Extract the (x, y) coordinate from the center of the cell holding the provided text.  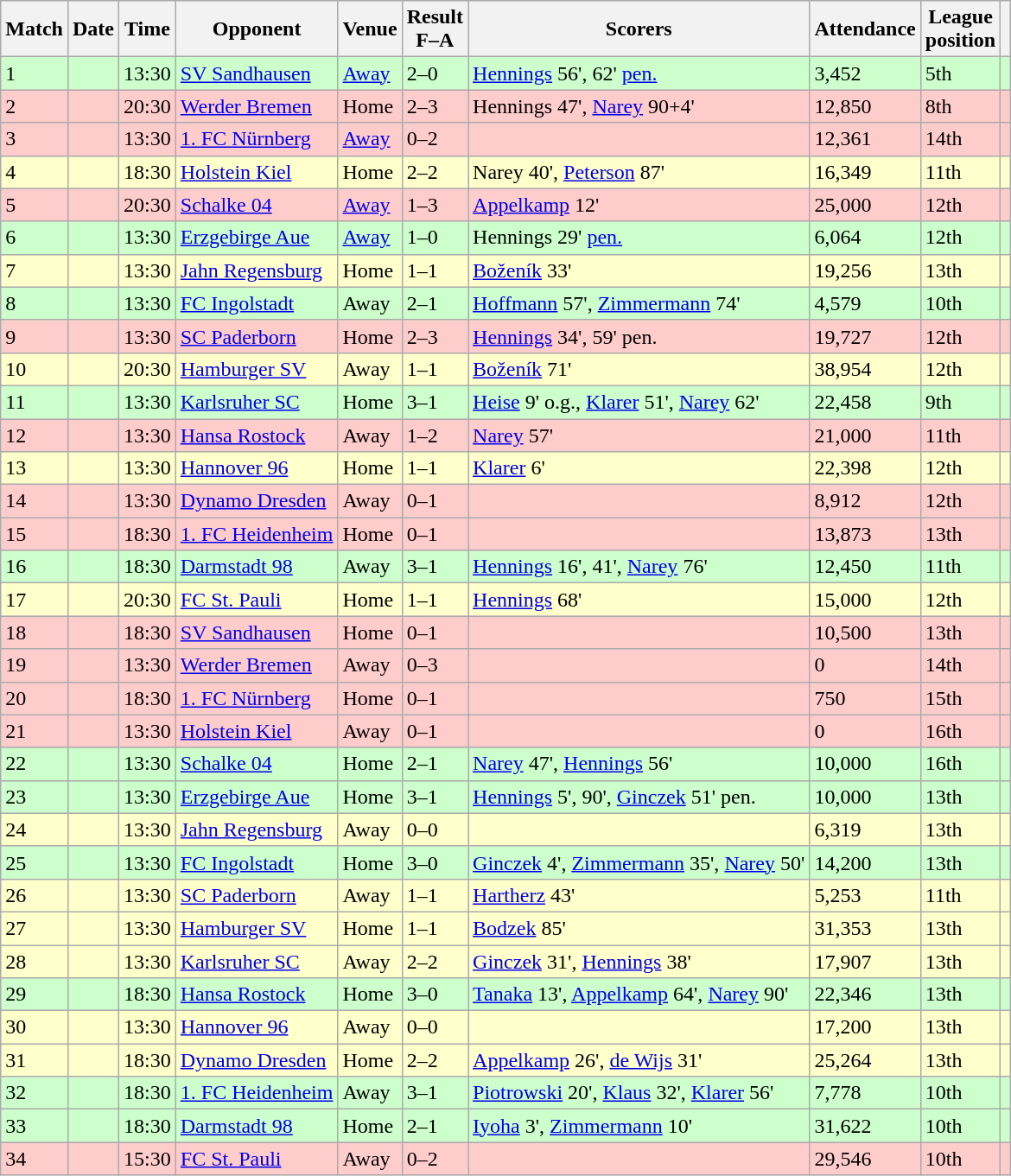
5th (960, 73)
15,000 (865, 600)
25,000 (865, 205)
Narey 47', Hennings 56' (639, 764)
31,622 (865, 1126)
24 (35, 830)
15:30 (148, 1159)
2–0 (435, 73)
Date (93, 29)
4 (35, 172)
8 (35, 303)
Piotrowski 20', Klaus 32', Klarer 56' (639, 1093)
Boženík 33' (639, 270)
Narey 40', Peterson 87' (639, 172)
20 (35, 698)
3 (35, 139)
10,500 (865, 632)
1 (35, 73)
8th (960, 106)
Attendance (865, 29)
Iyoha 3', Zimmermann 10' (639, 1126)
13 (35, 468)
11 (35, 402)
22 (35, 764)
15 (35, 534)
26 (35, 895)
6,064 (865, 238)
Hennings 34', 59' pen. (639, 336)
34 (35, 1159)
Hennings 68' (639, 600)
28 (35, 962)
Hennings 16', 41', Narey 76' (639, 567)
22,346 (865, 995)
3,452 (865, 73)
Hoffmann 57', Zimmermann 74' (639, 303)
13,873 (865, 534)
16 (35, 567)
38,954 (865, 369)
Hartherz 43' (639, 895)
4,579 (865, 303)
15th (960, 698)
12,850 (865, 106)
25,264 (865, 1060)
31 (35, 1060)
Leagueposition (960, 29)
22,398 (865, 468)
9th (960, 402)
25 (35, 862)
31,353 (865, 928)
Klarer 6' (639, 468)
1–2 (435, 435)
750 (865, 698)
12,450 (865, 567)
12 (35, 435)
1–0 (435, 238)
Time (148, 29)
Appelkamp 26', de Wijs 31' (639, 1060)
32 (35, 1093)
18 (35, 632)
Hennings 29' pen. (639, 238)
7,778 (865, 1093)
Scorers (639, 29)
Bodzek 85' (639, 928)
Narey 57' (639, 435)
Opponent (257, 29)
33 (35, 1126)
19,256 (865, 270)
29,546 (865, 1159)
29 (35, 995)
30 (35, 1027)
0–3 (435, 665)
9 (35, 336)
5 (35, 205)
6,319 (865, 830)
Appelkamp 12' (639, 205)
12,361 (865, 139)
Tanaka 13', Appelkamp 64', Narey 90' (639, 995)
6 (35, 238)
22,458 (865, 402)
17 (35, 600)
Hennings 56', 62' pen. (639, 73)
17,907 (865, 962)
Match (35, 29)
14,200 (865, 862)
27 (35, 928)
23 (35, 797)
Ginczek 4', Zimmermann 35', Narey 50' (639, 862)
10 (35, 369)
Hennings 47', Narey 90+4' (639, 106)
Heise 9' o.g., Klarer 51', Narey 62' (639, 402)
1–3 (435, 205)
17,200 (865, 1027)
Hennings 5', 90', Ginczek 51' pen. (639, 797)
Venue (370, 29)
2 (35, 106)
Boženík 71' (639, 369)
5,253 (865, 895)
21 (35, 731)
16,349 (865, 172)
14 (35, 501)
8,912 (865, 501)
Ginczek 31', Hennings 38' (639, 962)
7 (35, 270)
19,727 (865, 336)
19 (35, 665)
ResultF–A (435, 29)
21,000 (865, 435)
